Provide the (X, Y) coordinate of the cell's center where the given text is located.  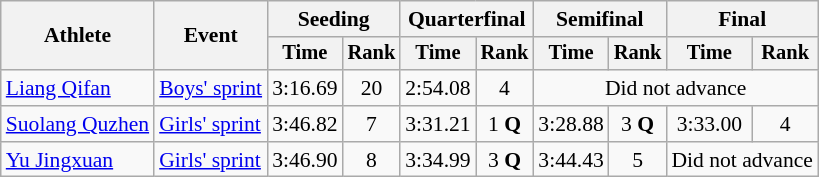
3:33.00 (709, 124)
Liang Qifan (78, 88)
Semifinal (600, 19)
Did not advance (676, 88)
Athlete (78, 36)
Quarterfinal (466, 19)
20 (372, 88)
2:54.08 (438, 88)
3:46.82 (304, 124)
7 (372, 124)
3 Q (638, 124)
Suolang Quzhen (78, 124)
3:16.69 (304, 88)
Seeding (334, 19)
Girls' sprint (210, 124)
3:28.88 (570, 124)
Event (210, 36)
Boys' sprint (210, 88)
1 Q (505, 124)
Final (742, 19)
3:31.21 (438, 124)
